For the text-containing cell, return its midpoint in [X, Y] coordinate format. 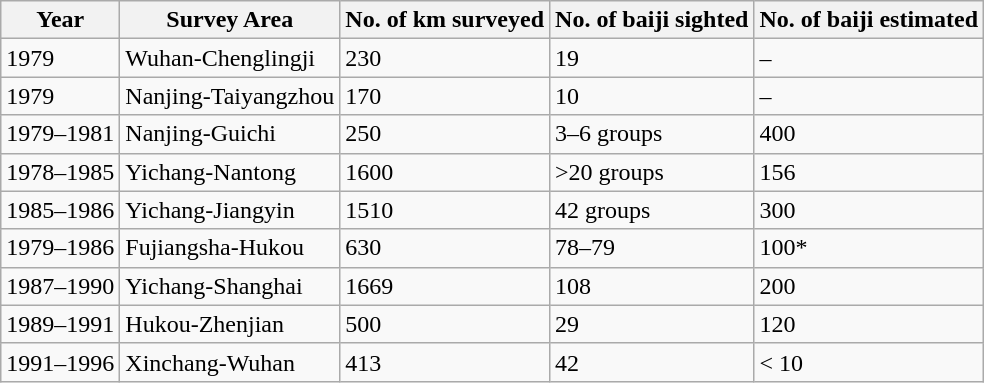
1600 [445, 172]
< 10 [869, 362]
156 [869, 172]
1978–1985 [60, 172]
10 [652, 96]
1985–1986 [60, 210]
Nanjing-Guichi [230, 134]
630 [445, 248]
400 [869, 134]
Fujiangsha-Hukou [230, 248]
1991–1996 [60, 362]
19 [652, 58]
3–6 groups [652, 134]
170 [445, 96]
42 groups [652, 210]
300 [869, 210]
250 [445, 134]
108 [652, 286]
1510 [445, 210]
1989–1991 [60, 324]
1669 [445, 286]
Yichang-Jiangyin [230, 210]
No. of km surveyed [445, 20]
500 [445, 324]
Xinchang-Wuhan [230, 362]
>20 groups [652, 172]
No. of baiji estimated [869, 20]
230 [445, 58]
120 [869, 324]
1979–1986 [60, 248]
Yichang-Shanghai [230, 286]
200 [869, 286]
Survey Area [230, 20]
100* [869, 248]
413 [445, 362]
1979–1981 [60, 134]
Yichang-Nantong [230, 172]
78–79 [652, 248]
Wuhan-Chenglingji [230, 58]
Nanjing-Taiyangzhou [230, 96]
Hukou-Zhenjian [230, 324]
29 [652, 324]
Year [60, 20]
1987–1990 [60, 286]
No. of baiji sighted [652, 20]
42 [652, 362]
